Output the [x, y] coordinate of the center of the cell containing the given text.  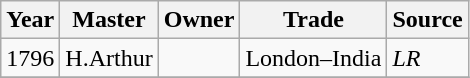
Year [30, 20]
Owner [199, 20]
Master [109, 20]
Source [428, 20]
H.Arthur [109, 58]
London–India [314, 58]
Trade [314, 20]
1796 [30, 58]
LR [428, 58]
